Locate the cell with the specified text and output its [X, Y] center coordinate. 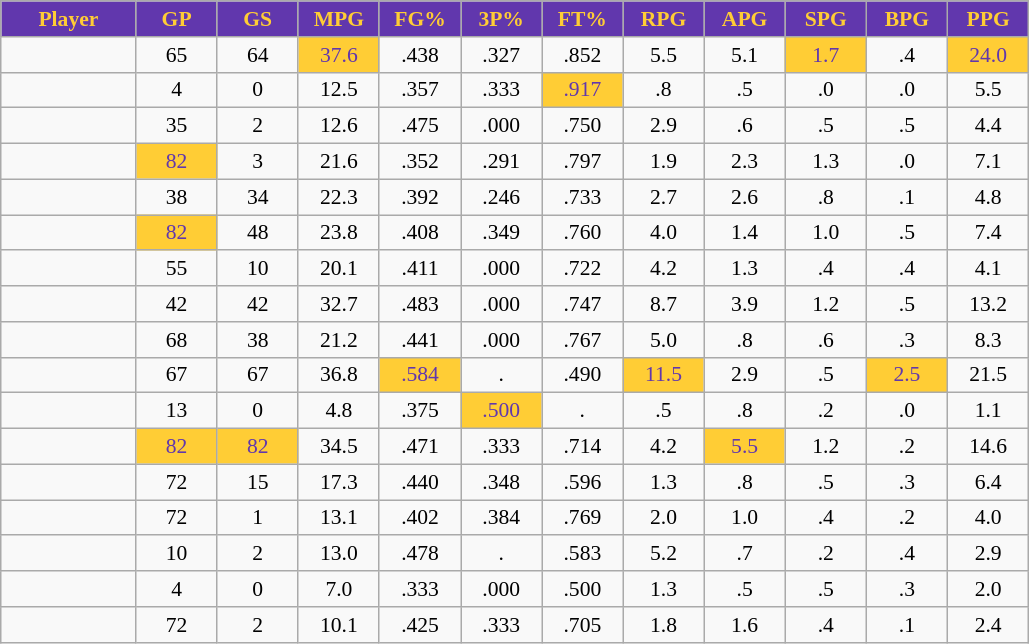
68 [176, 340]
34.5 [338, 447]
.384 [502, 518]
23.8 [338, 233]
.722 [582, 269]
2.5 [906, 375]
GS [258, 19]
2.7 [664, 197]
.750 [582, 126]
.705 [582, 625]
.475 [420, 126]
24.0 [988, 55]
5.1 [744, 55]
6.4 [988, 482]
4.1 [988, 269]
2.3 [744, 162]
.291 [502, 162]
8.3 [988, 340]
FT% [582, 19]
.714 [582, 447]
APG [744, 19]
21.5 [988, 375]
PPG [988, 19]
BPG [906, 19]
.747 [582, 304]
GP [176, 19]
17.3 [338, 482]
21.2 [338, 340]
.246 [502, 197]
48 [258, 233]
4.4 [988, 126]
.852 [582, 55]
1.8 [664, 625]
.584 [420, 375]
5.2 [664, 554]
65 [176, 55]
32.7 [338, 304]
1 [258, 518]
MPG [338, 19]
.583 [582, 554]
.478 [420, 554]
.425 [420, 625]
.440 [420, 482]
15 [258, 482]
.352 [420, 162]
.402 [420, 518]
.483 [420, 304]
1.9 [664, 162]
11.5 [664, 375]
.392 [420, 197]
.408 [420, 233]
.769 [582, 518]
.760 [582, 233]
SPG [826, 19]
36.8 [338, 375]
37.6 [338, 55]
21.6 [338, 162]
Player [68, 19]
.767 [582, 340]
8.7 [664, 304]
13.0 [338, 554]
1.7 [826, 55]
35 [176, 126]
2.4 [988, 625]
FG% [420, 19]
.438 [420, 55]
1.1 [988, 411]
1.4 [744, 233]
.411 [420, 269]
7.4 [988, 233]
.375 [420, 411]
.349 [502, 233]
7.0 [338, 589]
14.6 [988, 447]
3P% [502, 19]
34 [258, 197]
20.1 [338, 269]
13.1 [338, 518]
10.1 [338, 625]
.471 [420, 447]
12.5 [338, 90]
55 [176, 269]
.490 [582, 375]
.348 [502, 482]
3 [258, 162]
5.0 [664, 340]
.441 [420, 340]
64 [258, 55]
.797 [582, 162]
1.6 [744, 625]
.596 [582, 482]
3.9 [744, 304]
12.6 [338, 126]
13 [176, 411]
2.6 [744, 197]
.327 [502, 55]
7.1 [988, 162]
.917 [582, 90]
.733 [582, 197]
22.3 [338, 197]
RPG [664, 19]
13.2 [988, 304]
.357 [420, 90]
.7 [744, 554]
